Return the (x, y) coordinate for the center point of the cell that contains the specified text.  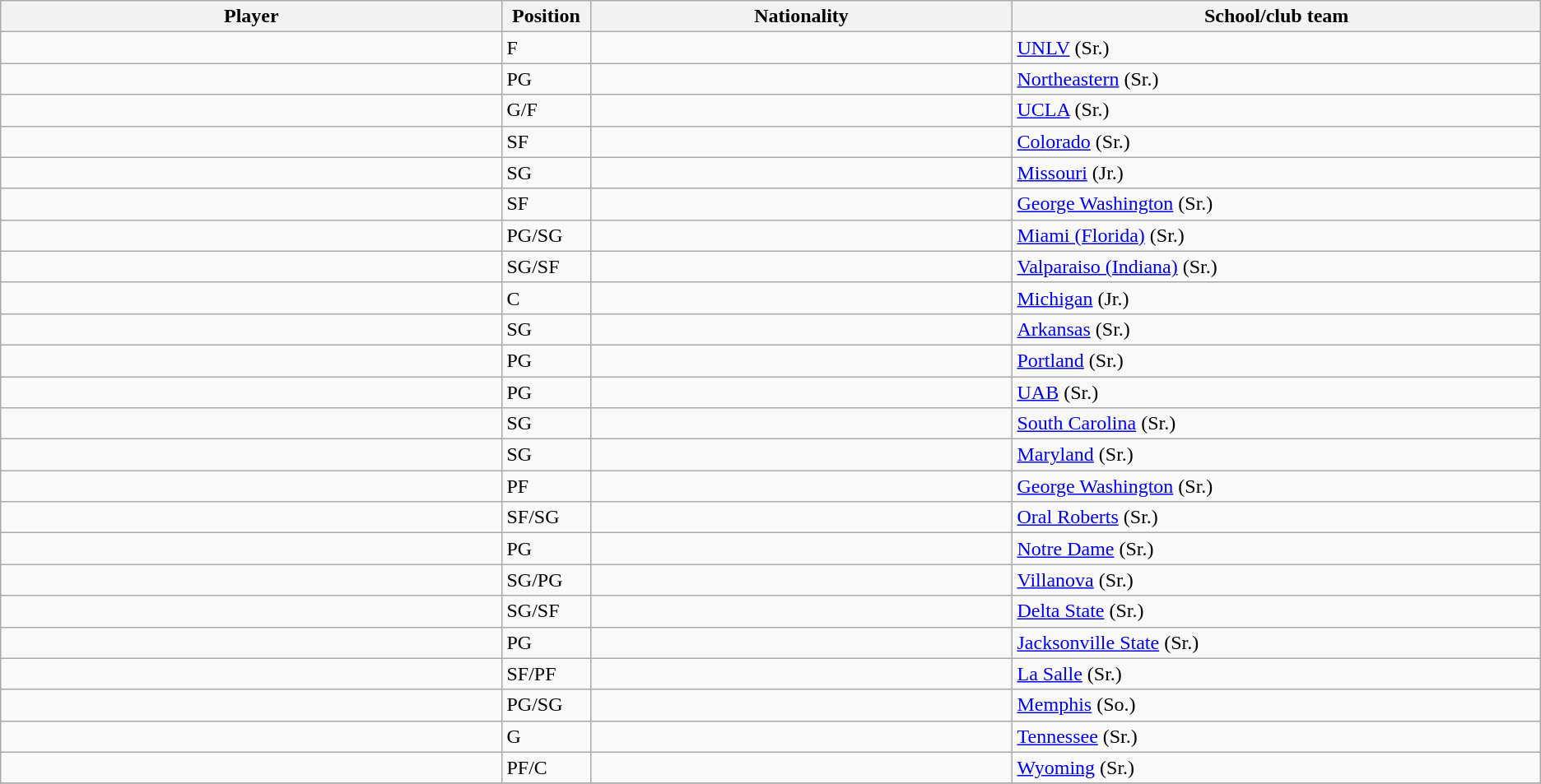
Valparaiso (Indiana) (Sr.) (1276, 267)
Memphis (So.) (1276, 705)
Maryland (Sr.) (1276, 455)
UAB (Sr.) (1276, 392)
Wyoming (Sr.) (1276, 768)
Tennessee (Sr.) (1276, 736)
G/F (547, 110)
South Carolina (Sr.) (1276, 424)
Notre Dame (Sr.) (1276, 549)
PF (547, 486)
Portland (Sr.) (1276, 360)
Miami (Florida) (Sr.) (1276, 235)
UCLA (Sr.) (1276, 110)
Villanova (Sr.) (1276, 580)
La Salle (Sr.) (1276, 674)
Jacksonville State (Sr.) (1276, 643)
Position (547, 16)
C (547, 298)
UNLV (Sr.) (1276, 48)
Delta State (Sr.) (1276, 611)
Player (252, 16)
PF/C (547, 768)
Nationality (802, 16)
SG/PG (547, 580)
Oral Roberts (Sr.) (1276, 517)
Arkansas (Sr.) (1276, 329)
SF/PF (547, 674)
Colorado (Sr.) (1276, 141)
SF/SG (547, 517)
Northeastern (Sr.) (1276, 79)
Michigan (Jr.) (1276, 298)
School/club team (1276, 16)
F (547, 48)
G (547, 736)
Missouri (Jr.) (1276, 173)
